Output the (X, Y) coordinate of the center of the cell containing the given text.  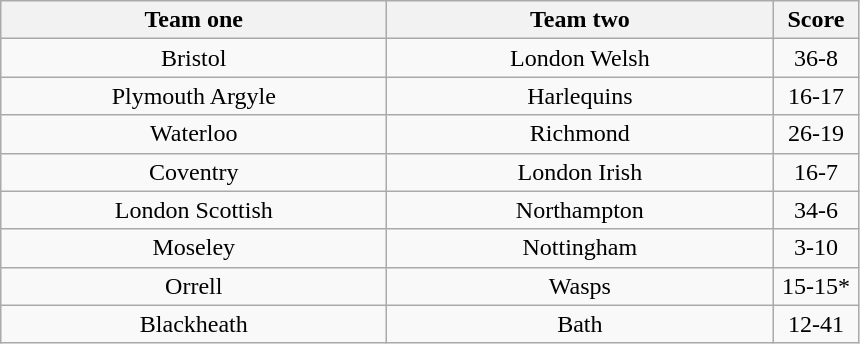
Score (816, 20)
Blackheath (194, 324)
15-15* (816, 286)
Bath (580, 324)
Waterloo (194, 134)
Bristol (194, 58)
36-8 (816, 58)
26-19 (816, 134)
Richmond (580, 134)
12-41 (816, 324)
16-17 (816, 96)
London Scottish (194, 210)
Northampton (580, 210)
Plymouth Argyle (194, 96)
London Irish (580, 172)
London Welsh (580, 58)
Nottingham (580, 248)
Harlequins (580, 96)
3-10 (816, 248)
Team one (194, 20)
Team two (580, 20)
34-6 (816, 210)
Orrell (194, 286)
Coventry (194, 172)
Moseley (194, 248)
16-7 (816, 172)
Wasps (580, 286)
